Return the [X, Y] coordinate for the center point of the cell that contains the specified text.  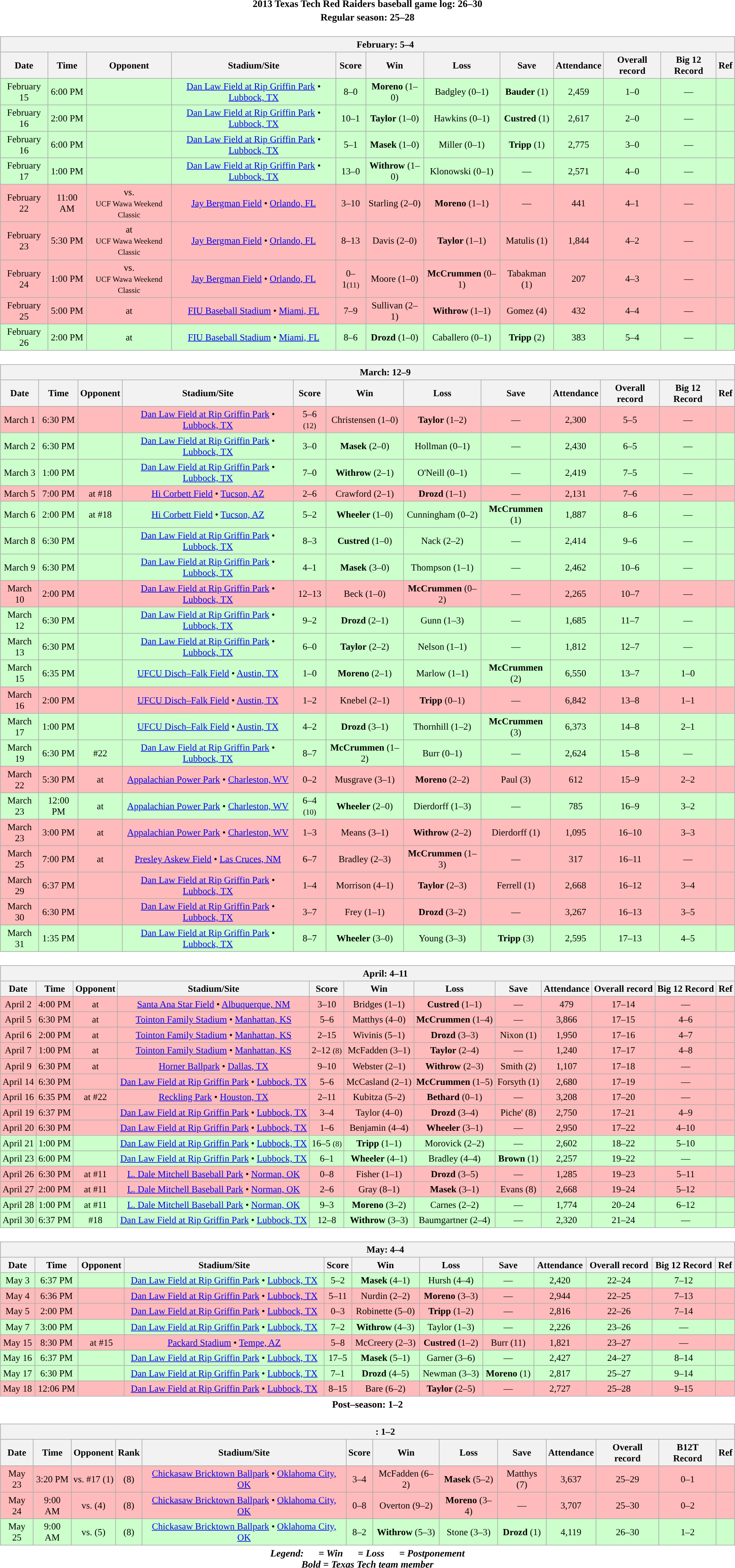
Masek (1–0) [395, 145]
4–7 [686, 1035]
Starling (2–0) [395, 203]
Moreno (1–1) [462, 203]
Matthys (7) [522, 1479]
Drozd (1–1) [442, 493]
3–7 [310, 912]
2,775 [579, 145]
Wheeler (4–1) [379, 1159]
15–8 [630, 753]
9–6 [630, 541]
Gunn (1–3) [442, 620]
May 5 [18, 1311]
7–9 [350, 311]
Custred (1) [527, 118]
Webster (2–1) [379, 1066]
2–2 [688, 779]
Morovick (2–2) [454, 1143]
11:00 AM [67, 203]
15–9 [630, 779]
7–1 [338, 1373]
Taylor (1–2) [442, 419]
9–10 [327, 1066]
Kubitza (5–2) [379, 1097]
April 19 [18, 1112]
Overton (9–2) [406, 1505]
1–4 [310, 885]
2,571 [579, 171]
March 9 [20, 568]
Tripp (1–1) [379, 1143]
16–5 (8) [327, 1143]
Masek (5–1) [386, 1358]
Burr (0–1) [442, 753]
Withrow (3–3) [379, 1220]
6–0 [310, 647]
16–11 [630, 859]
Ferrell (1) [516, 885]
5–4 [632, 337]
Morrison (4–1) [365, 885]
April 23 [18, 1159]
McCrummen (1–5) [454, 1082]
Sullivan (2–1) [395, 311]
17–13 [630, 938]
Means (3–1) [365, 833]
May 3 [18, 1280]
May 7 [18, 1327]
April 21 [18, 1143]
McCrummen (1–3) [442, 859]
3,267 [575, 912]
383 [579, 337]
Tripp (1) [527, 145]
Benjamin (4–4) [379, 1127]
1,107 [566, 1066]
9–15 [683, 1388]
April 26 [18, 1174]
McCrummen (3) [516, 727]
Tripp (2) [527, 337]
Presley Askew Field • Las Cruces, NM [208, 859]
2–15 [327, 1035]
Young (3–3) [442, 938]
Withrow (2–3) [454, 1066]
Taylor (1–1) [462, 241]
Packard Stadium • Tempe, AZ [224, 1342]
February 17 [24, 171]
April 2 [18, 1004]
May 4 [18, 1296]
March 25 [20, 859]
March 19 [20, 753]
5–10 [686, 1143]
Nelson (1–1) [442, 647]
Taylor (2–3) [442, 885]
1,685 [575, 620]
12–7 [630, 647]
Thornhill (1–2) [442, 727]
Bauder (1) [527, 92]
Custred (1–2) [451, 1342]
8–0 [350, 92]
3:20 PM [52, 1479]
5–12 [686, 1189]
3,707 [571, 1505]
May 17 [18, 1373]
Caballero (0–1) [462, 337]
7–0 [310, 472]
Bridges (1–1) [379, 1004]
March 17 [20, 727]
4–8 [686, 1050]
Wheeler (1–0) [365, 514]
Carnes (2–2) [454, 1205]
Hursh (4–4) [451, 1280]
2,727 [559, 1388]
Masek (4–1) [386, 1280]
Moreno (3–4) [468, 1505]
2,226 [559, 1327]
Wheeler (3–1) [454, 1127]
Drozd (3–4) [454, 1112]
Smith (2) [518, 1066]
Bethard (0–1) [454, 1097]
March: 12–9 [367, 372]
Tripp (3) [516, 938]
19–23 [623, 1174]
Taylor (2–4) [454, 1050]
2–12 (8) [327, 1050]
February 15 [24, 92]
4–9 [686, 1112]
March 12 [20, 620]
Forsyth (1) [518, 1082]
9–14 [683, 1373]
6–5 [630, 446]
O'Neill (0–1) [442, 472]
12:00 PM [58, 806]
April 7 [18, 1050]
5–1 [350, 145]
18–22 [623, 1143]
April 30 [18, 1220]
Tripp (1–2) [451, 1311]
785 [575, 806]
1,844 [579, 241]
McCreery (2–3) [386, 1342]
Moreno (3–2) [379, 1205]
March 8 [20, 541]
March 15 [20, 673]
8–3 [310, 541]
Bradley (2–3) [365, 859]
Baumgartner (2–4) [454, 1220]
Tabakman (1) [527, 278]
Moreno (3–3) [451, 1296]
McCasland (2–1) [379, 1082]
Wheeler (3–0) [365, 938]
Taylor (1–0) [395, 118]
Davis (2–0) [395, 241]
17–22 [623, 1127]
25–29 [628, 1479]
Custred (1–0) [365, 541]
March 1 [20, 419]
22–25 [619, 1296]
9–3 [327, 1205]
17–14 [623, 1004]
Nixon (1) [518, 1035]
1,887 [575, 514]
Tripp (0–1) [442, 700]
432 [579, 311]
April: 4–11 [367, 973]
19–24 [623, 1189]
4:00 PM [55, 1004]
: 1–2 [367, 1431]
5–5 [630, 419]
2,265 [575, 594]
2–1 [688, 727]
Garner (3–6) [451, 1358]
6–12 [686, 1205]
22–26 [619, 1311]
March 3 [20, 472]
17–17 [623, 1050]
March 5 [20, 493]
Nurdin (2–2) [386, 1296]
2–11 [327, 1097]
Crawford (2–1) [365, 493]
Cunningham (0–2) [442, 514]
1,821 [559, 1342]
Drozd (3–1) [365, 727]
Taylor (2–2) [365, 647]
25–27 [619, 1373]
4–0 [632, 171]
March 13 [20, 647]
23–26 [619, 1327]
17–19 [623, 1082]
Piche' (8) [518, 1112]
Drozd (1) [522, 1532]
March 10 [20, 594]
4–10 [686, 1127]
vs. #17 (1) [94, 1479]
Musgrave (3–1) [365, 779]
17–15 [623, 1020]
16–10 [630, 833]
Dierdorff (1) [516, 833]
Paul (3) [516, 779]
0–1(11) [350, 278]
12:06 PM [57, 1388]
10–6 [630, 568]
14–8 [630, 727]
9–2 [310, 620]
3–2 [688, 806]
Dierdorff (1–3) [442, 806]
Moreno (2–2) [442, 779]
2,950 [566, 1127]
Hollman (0–1) [442, 446]
Matulis (1) [527, 241]
March 30 [20, 912]
1–3 [310, 833]
February 22 [24, 203]
Santa Ana Star Field • Albuquerque, NM [214, 1004]
2,617 [579, 118]
22–24 [619, 1280]
4–4 [632, 311]
Bare (6–2) [386, 1388]
Frey (1–1) [365, 912]
7–2 [338, 1327]
612 [575, 779]
1,774 [566, 1205]
16–13 [630, 912]
May: 4–4 [367, 1250]
at #15 [102, 1342]
Fisher (1–1) [379, 1174]
McCrummen (2) [516, 673]
26–30 [628, 1532]
Drozd (2–1) [365, 620]
479 [566, 1004]
6–1 [327, 1159]
17–21 [623, 1112]
Klonowski (0–1) [462, 171]
Burr (11) [509, 1342]
Withrow (5–3) [406, 1532]
April 16 [18, 1097]
McFadden (6–2) [406, 1479]
8:30 PM [57, 1342]
Knebel (2–1) [365, 700]
Newman (3–3) [451, 1373]
#22 [100, 753]
1:35 PM [58, 938]
4,119 [571, 1532]
4–5 [688, 938]
13–0 [350, 171]
McCrummen (1–2) [365, 753]
20–24 [623, 1205]
4–3 [632, 278]
6–4 (10) [310, 806]
8–13 [350, 241]
2,602 [566, 1143]
2,320 [566, 1220]
11–7 [630, 620]
Moreno (1) [509, 1373]
Taylor (2–5) [451, 1388]
21–24 [623, 1220]
1,285 [566, 1174]
Gomez (4) [527, 311]
Drozd (4–5) [386, 1373]
2,595 [575, 938]
Marlow (1–1) [442, 673]
5–6 (12) [310, 419]
1,240 [566, 1050]
Withrow (2–2) [442, 833]
7–13 [683, 1296]
6:36 PM [57, 1296]
April 6 [18, 1035]
2,257 [566, 1159]
Moreno (1–0) [395, 92]
13–7 [630, 673]
March 6 [20, 514]
2,817 [559, 1373]
Horner Ballpark • Dallas, TX [214, 1066]
Masek (3–1) [454, 1189]
April 27 [18, 1189]
Taylor (4–0) [379, 1112]
March 29 [20, 885]
#18 [95, 1220]
April 20 [18, 1127]
McCrummen (0–2) [442, 594]
2–0 [632, 118]
5:00 PM [67, 311]
Wheeler (2–0) [365, 806]
February 24 [24, 278]
6,842 [575, 700]
Thompson (1–1) [442, 568]
Reckling Park • Houston, TX [214, 1097]
May 16 [18, 1358]
Withrow (1–1) [462, 311]
5–8 [338, 1342]
12–8 [327, 1220]
13–8 [630, 700]
Masek (5–2) [468, 1479]
March 2 [20, 446]
vs. (4) [94, 1505]
Moreno (2–1) [365, 673]
February 25 [24, 311]
16–9 [630, 806]
McCrummen (0–1) [462, 278]
Drozd (3–5) [454, 1174]
2,816 [559, 1311]
Masek (3–0) [365, 568]
February: 5–4 [367, 44]
Withrow (4–3) [386, 1327]
Rank [129, 1453]
March 16 [20, 700]
April 9 [18, 1066]
8–15 [338, 1388]
7–5 [630, 472]
McCrummen (1–4) [454, 1020]
March 22 [20, 779]
vs. (5) [94, 1532]
2,944 [559, 1296]
17–5 [338, 1358]
Hawkins (0–1) [462, 118]
Robinette (5–0) [386, 1311]
2,420 [559, 1280]
19–22 [623, 1159]
1–1 [688, 700]
3,866 [566, 1020]
23–27 [619, 1342]
2,131 [575, 493]
Matthys (4–0) [379, 1020]
6,373 [575, 727]
Withrow (2–1) [365, 472]
May 23 [17, 1479]
12–13 [310, 594]
2,750 [566, 1112]
Beck (1–0) [365, 594]
B12T Record [688, 1453]
3,208 [566, 1097]
3,637 [571, 1479]
3–3 [688, 833]
24–27 [619, 1358]
Brown (1) [518, 1159]
0–3 [338, 1311]
April 14 [18, 1082]
Stone (3–3) [468, 1532]
Moore (1–0) [395, 278]
2,459 [579, 92]
17–18 [623, 1066]
6,550 [575, 673]
16–12 [630, 885]
2,414 [575, 541]
1,950 [566, 1035]
at #22 [95, 1097]
Christensen (1–0) [365, 419]
Drozd (3–3) [454, 1035]
at UCF Wawa Weekend Classic [129, 241]
Withrow (1–0) [395, 171]
April 5 [18, 1020]
2,427 [559, 1358]
6–7 [310, 859]
17–20 [623, 1097]
10–1 [350, 118]
2,430 [575, 446]
Taylor (1–3) [451, 1327]
Gray (8–1) [379, 1189]
April 28 [18, 1205]
2,419 [575, 472]
1,095 [575, 833]
7–14 [683, 1311]
May 24 [17, 1505]
McCrummen (1) [516, 514]
Miller (0–1) [462, 145]
2,624 [575, 753]
2,300 [575, 419]
317 [575, 859]
441 [579, 203]
Nack (2–2) [442, 541]
25–28 [619, 1388]
Bradley (4–4) [454, 1159]
25–30 [628, 1505]
Evans (8) [518, 1189]
8–14 [683, 1358]
Masek (2–0) [365, 446]
207 [579, 278]
February 23 [24, 241]
May 25 [17, 1532]
March 31 [20, 938]
Drozd (1–0) [395, 337]
2,462 [575, 568]
May 18 [18, 1388]
Drozd (3–2) [442, 912]
0–1 [688, 1479]
McFadden (3–1) [379, 1050]
7–12 [683, 1280]
3–5 [688, 912]
8–2 [359, 1532]
Badgley (0–1) [462, 92]
Wivinis (5–1) [379, 1035]
7–6 [630, 493]
Custred (1–1) [454, 1004]
1–6 [327, 1127]
May 15 [18, 1342]
1,812 [575, 647]
4–6 [686, 1020]
17–16 [623, 1035]
February 26 [24, 337]
2,680 [566, 1082]
10–7 [630, 594]
